Extract the (X, Y) coordinate from the center of the cell holding the provided text.  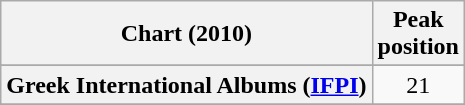
Chart (2010) (186, 34)
21 (418, 85)
Peakposition (418, 34)
Greek International Albums (IFPI) (186, 85)
